Identify which cell holds the provided text, then report its [X, Y] central coordinate. 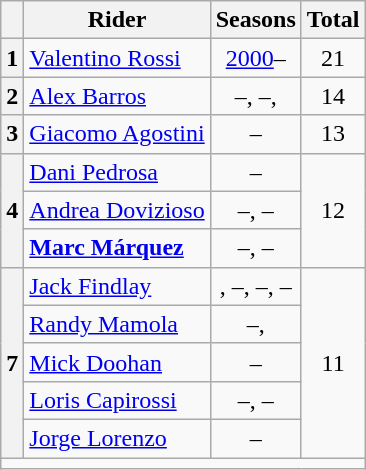
Rider [117, 20]
Valentino Rossi [117, 58]
7 [12, 362]
–, [256, 324]
3 [12, 134]
14 [333, 96]
Andrea Dovizioso [117, 210]
Mick Doohan [117, 362]
, –, –, – [256, 286]
Seasons [256, 20]
1 [12, 58]
12 [333, 210]
Jorge Lorenzo [117, 438]
Randy Mamola [117, 324]
2000– [256, 58]
Marc Márquez [117, 248]
Jack Findlay [117, 286]
Total [333, 20]
Loris Capirossi [117, 400]
4 [12, 210]
2 [12, 96]
11 [333, 362]
–, –, [256, 96]
Giacomo Agostini [117, 134]
21 [333, 58]
Dani Pedrosa [117, 172]
13 [333, 134]
Alex Barros [117, 96]
